From the cell containing the given text, extract its center point as [x, y] coordinate. 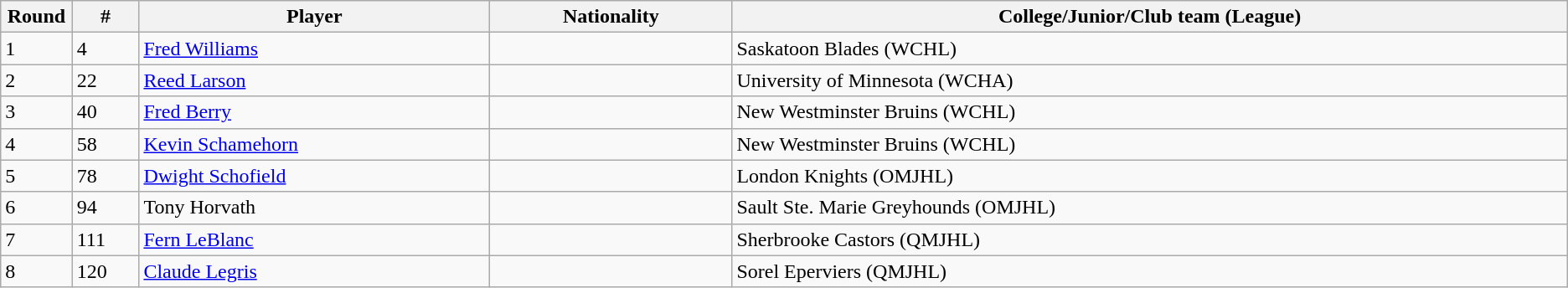
Player [315, 17]
Sherbrooke Castors (QMJHL) [1149, 239]
1 [37, 49]
5 [37, 176]
3 [37, 112]
111 [106, 239]
Nationality [611, 17]
7 [37, 239]
94 [106, 208]
2 [37, 80]
Sault Ste. Marie Greyhounds (OMJHL) [1149, 208]
Fred Williams [315, 49]
Dwight Schofield [315, 176]
London Knights (OMJHL) [1149, 176]
78 [106, 176]
Kevin Schamehorn [315, 144]
College/Junior/Club team (League) [1149, 17]
58 [106, 144]
Fern LeBlanc [315, 239]
Sorel Eperviers (QMJHL) [1149, 271]
Round [37, 17]
Claude Legris [315, 271]
Fred Berry [315, 112]
# [106, 17]
Reed Larson [315, 80]
22 [106, 80]
Saskatoon Blades (WCHL) [1149, 49]
University of Minnesota (WCHA) [1149, 80]
6 [37, 208]
8 [37, 271]
40 [106, 112]
Tony Horvath [315, 208]
120 [106, 271]
